From the cell containing the given text, extract its center point as [X, Y] coordinate. 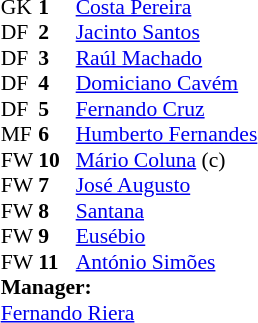
4 [57, 83]
8 [57, 211]
Manager: [130, 287]
5 [57, 109]
10 [57, 160]
MF [20, 135]
9 [57, 237]
Mário Coluna (c) [167, 160]
Humberto Fernandes [167, 135]
3 [57, 58]
2 [57, 33]
6 [57, 135]
José Augusto [167, 185]
11 [57, 262]
Jacinto Santos [167, 33]
Santana [167, 211]
Raúl Machado [167, 58]
Fernando Cruz [167, 109]
7 [57, 185]
Domiciano Cavém [167, 83]
António Simões [167, 262]
Eusébio [167, 237]
